Return [X, Y] of the center of cell containing provided text 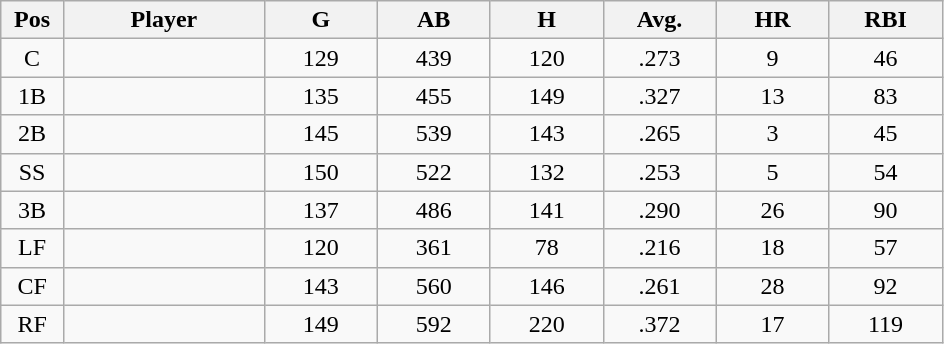
455 [434, 96]
46 [886, 58]
137 [320, 210]
90 [886, 210]
57 [886, 248]
.372 [660, 324]
Pos [32, 20]
539 [434, 134]
HR [772, 20]
CF [32, 286]
3 [772, 134]
592 [434, 324]
150 [320, 172]
92 [886, 286]
3B [32, 210]
9 [772, 58]
.327 [660, 96]
.253 [660, 172]
361 [434, 248]
H [546, 20]
.261 [660, 286]
Avg. [660, 20]
18 [772, 248]
560 [434, 286]
SS [32, 172]
129 [320, 58]
78 [546, 248]
45 [886, 134]
141 [546, 210]
.265 [660, 134]
Player [164, 20]
220 [546, 324]
83 [886, 96]
486 [434, 210]
LF [32, 248]
C [32, 58]
AB [434, 20]
.290 [660, 210]
28 [772, 286]
1B [32, 96]
522 [434, 172]
145 [320, 134]
119 [886, 324]
2B [32, 134]
135 [320, 96]
439 [434, 58]
RBI [886, 20]
13 [772, 96]
G [320, 20]
146 [546, 286]
132 [546, 172]
26 [772, 210]
.216 [660, 248]
.273 [660, 58]
RF [32, 324]
5 [772, 172]
17 [772, 324]
54 [886, 172]
